Return the (x, y) coordinate for the center point of the cell that contains the specified text.  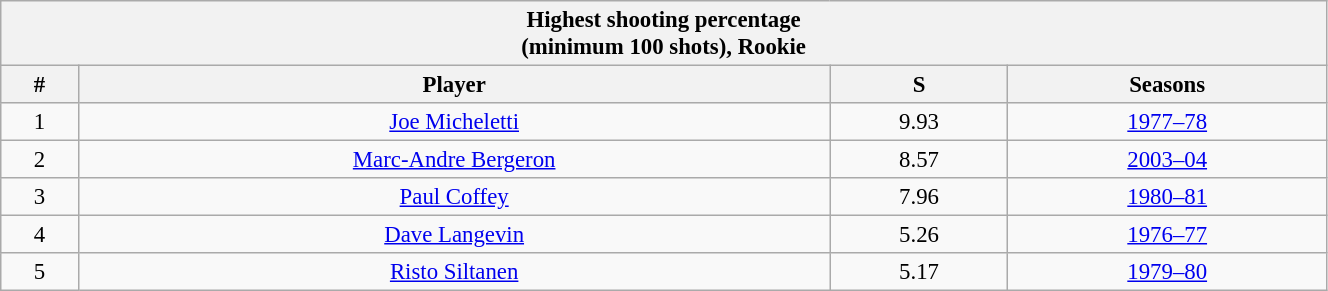
7.96 (919, 197)
1980–81 (1168, 197)
1 (40, 122)
2003–04 (1168, 160)
S (919, 85)
Highest shooting percentage(minimum 100 shots), Rookie (664, 34)
9.93 (919, 122)
Seasons (1168, 85)
8.57 (919, 160)
Joe Micheletti (454, 122)
2 (40, 160)
5.26 (919, 235)
Dave Langevin (454, 235)
Marc-Andre Bergeron (454, 160)
1977–78 (1168, 122)
4 (40, 235)
Player (454, 85)
# (40, 85)
1976–77 (1168, 235)
3 (40, 197)
Paul Coffey (454, 197)
